Output the [x, y] coordinate of the center of the cell containing the given text.  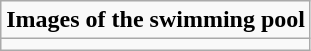
Images of the swimming pool [156, 20]
